Output the (x, y) coordinate of the center of the cell containing the given text.  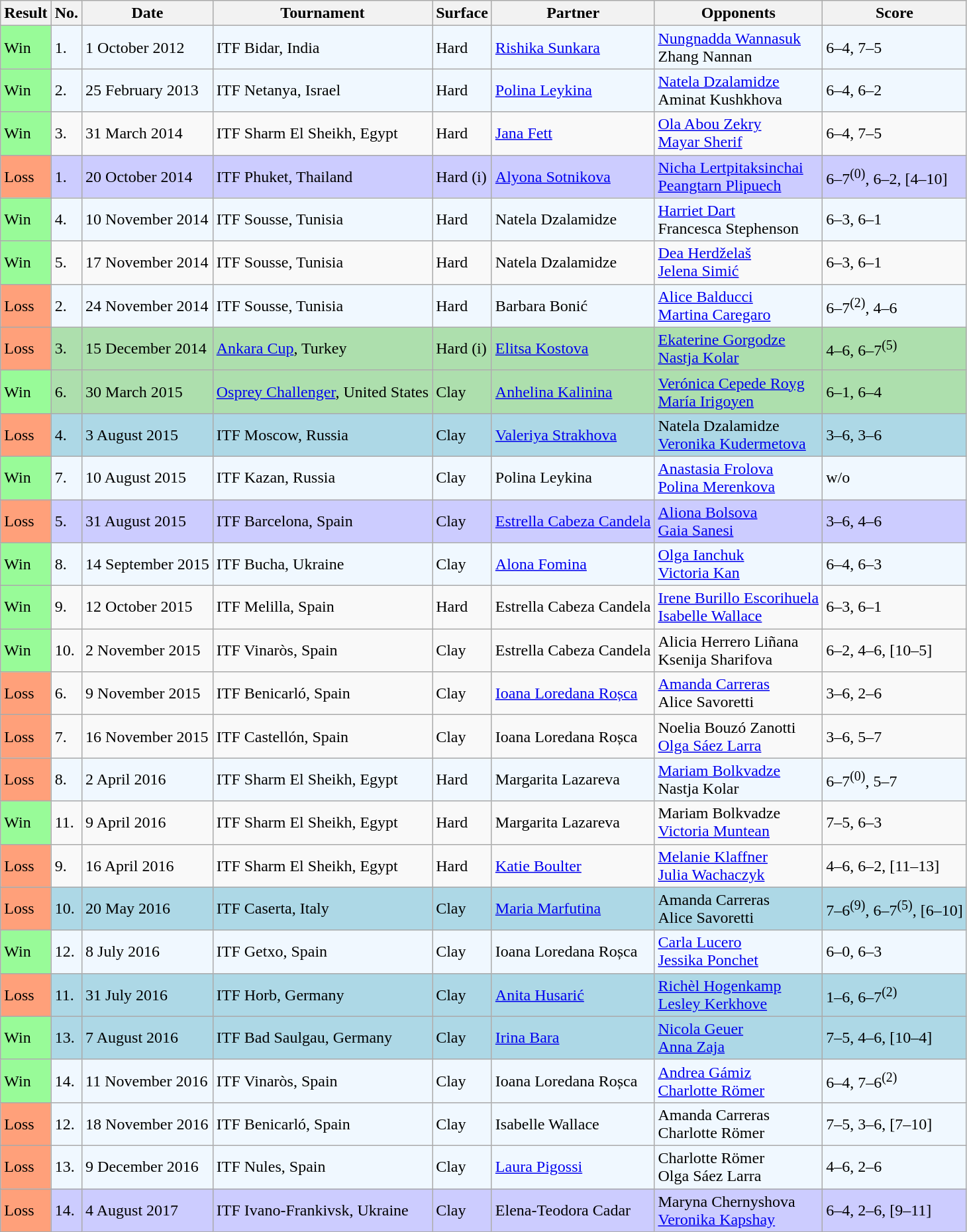
Mariam Bolkvadze Victoria Muntean (738, 822)
Surface (462, 13)
ITF Bucha, Ukraine (322, 564)
w/o (895, 478)
ITF Barcelona, Spain (322, 520)
Date (148, 13)
31 March 2014 (148, 134)
Tournament (322, 13)
17 November 2014 (148, 262)
6–7(0), 5–7 (895, 780)
Laura Pigossi (573, 1166)
9 November 2015 (148, 694)
4 August 2017 (148, 1210)
12 October 2015 (148, 608)
6–4, 6–3 (895, 564)
7 August 2016 (148, 1038)
Dea Herdželaš Jelena Simić (738, 262)
Charlotte Römer Olga Sáez Larra (738, 1166)
20 May 2016 (148, 908)
10 November 2014 (148, 220)
ITF Castellón, Spain (322, 736)
ITF Getxo, Spain (322, 952)
7–5, 4–6, [10–4] (895, 1038)
Carla Lucero Jessika Ponchet (738, 952)
6–1, 6–4 (895, 392)
3 August 2015 (148, 434)
Nicha Lertpitaksinchai Peangtarn Plipuech (738, 176)
6–2, 4–6, [10–5] (895, 650)
2 November 2015 (148, 650)
Ola Abou Zekry Mayar Sherif (738, 134)
Isabelle Wallace (573, 1124)
Natela Dzalamidze Veronika Kudermetova (738, 434)
9 April 2016 (148, 822)
ITF Melilla, Spain (322, 608)
Elena-Teodora Cadar (573, 1210)
6–4, 2–6, [9–11] (895, 1210)
3–6, 4–6 (895, 520)
18 November 2016 (148, 1124)
Score (895, 13)
25 February 2013 (148, 90)
Katie Boulter (573, 866)
1–6, 6–7(2) (895, 994)
Elitsa Kostova (573, 348)
Anhelina Kalinina (573, 392)
16 November 2015 (148, 736)
20 October 2014 (148, 176)
Alona Fomina (573, 564)
Harriet Dart Francesca Stephenson (738, 220)
4–6, 6–2, [11–13] (895, 866)
Osprey Challenger, United States (322, 392)
Alice Balducci Martina Caregaro (738, 306)
ITF Caserta, Italy (322, 908)
3–6, 3–6 (895, 434)
Amanda Carreras Charlotte Römer (738, 1124)
ITF Horb, Germany (322, 994)
Alicia Herrero Liñana Ksenija Sharifova (738, 650)
Ankara Cup, Turkey (322, 348)
ITF Netanya, Israel (322, 90)
Anita Husarić (573, 994)
24 November 2014 (148, 306)
Opponents (738, 13)
8 July 2016 (148, 952)
ITF Bidar, India (322, 48)
Andrea Gámiz Charlotte Römer (738, 1080)
3–6, 2–6 (895, 694)
6–0, 6–3 (895, 952)
Noelia Bouzó Zanotti Olga Sáez Larra (738, 736)
16 April 2016 (148, 866)
14 September 2015 (148, 564)
15 December 2014 (148, 348)
6–4, 7–6(2) (895, 1080)
Mariam Bolkvadze Nastja Kolar (738, 780)
Maryna Chernyshova Veronika Kapshay (738, 1210)
2 April 2016 (148, 780)
Irene Burillo Escorihuela Isabelle Wallace (738, 608)
4–6, 6–7(5) (895, 348)
4–6, 2–6 (895, 1166)
Jana Fett (573, 134)
Richèl Hogenkamp Lesley Kerkhove (738, 994)
Olga Ianchuk Victoria Kan (738, 564)
Natela Dzalamidze Aminat Kushkhova (738, 90)
ITF Bad Saulgau, Germany (322, 1038)
Nungnadda Wannasuk Zhang Nannan (738, 48)
Verónica Cepede Royg María Irigoyen (738, 392)
7–5, 3–6, [7–10] (895, 1124)
1 October 2012 (148, 48)
10 August 2015 (148, 478)
Melanie Klaffner Julia Wachaczyk (738, 866)
31 July 2016 (148, 994)
ITF Nules, Spain (322, 1166)
9 December 2016 (148, 1166)
Maria Marfutina (573, 908)
30 March 2015 (148, 392)
ITF Ivano-Frankivsk, Ukraine (322, 1210)
7–5, 6–3 (895, 822)
Partner (573, 13)
6–7(0), 6–2, [4–10] (895, 176)
6–7(2), 4–6 (895, 306)
31 August 2015 (148, 520)
3–6, 5–7 (895, 736)
Irina Bara (573, 1038)
Aliona Bolsova Gaia Sanesi (738, 520)
7–6(9), 6–7(5), [6–10] (895, 908)
6–4, 6–2 (895, 90)
Alyona Sotnikova (573, 176)
Barbara Bonić (573, 306)
ITF Phuket, Thailand (322, 176)
No. (66, 13)
Anastasia Frolova Polina Merenkova (738, 478)
11 November 2016 (148, 1080)
ITF Kazan, Russia (322, 478)
Rishika Sunkara (573, 48)
Valeriya Strakhova (573, 434)
Nicola Geuer Anna Zaja (738, 1038)
ITF Moscow, Russia (322, 434)
Ekaterine Gorgodze Nastja Kolar (738, 348)
Result (26, 13)
